Scan for the cell matching the given text and deliver its (X, Y) coordinate at center. 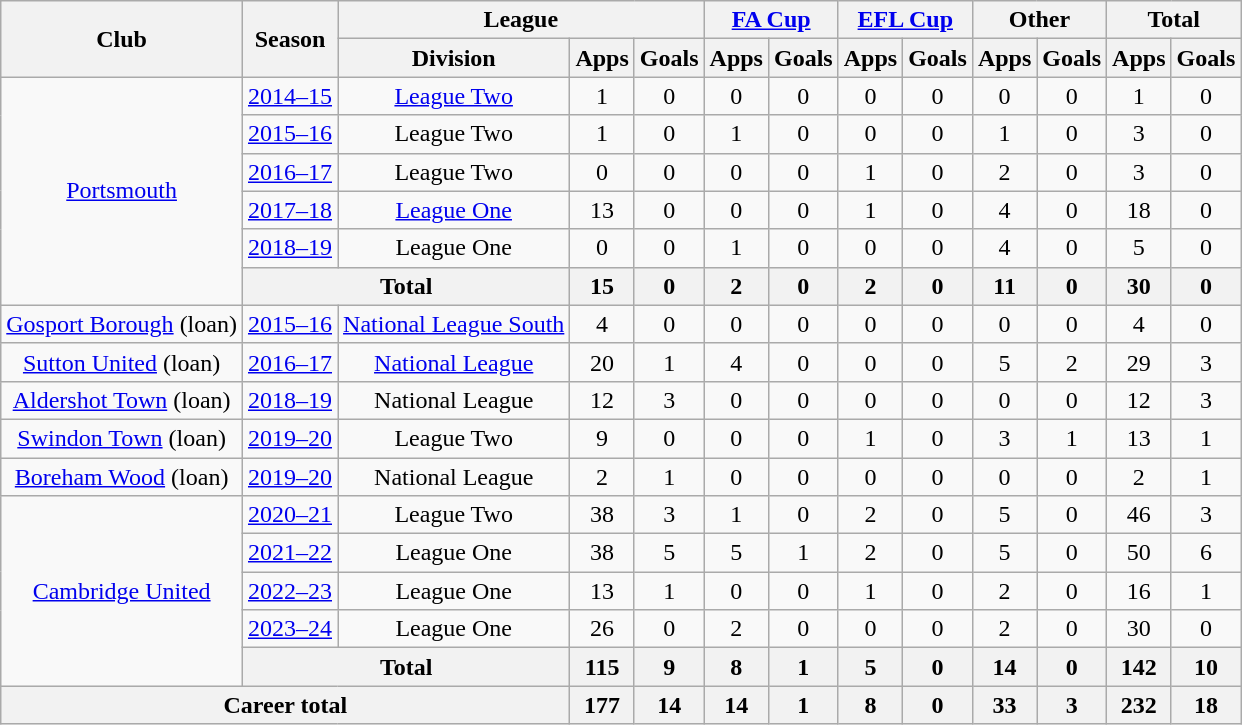
EFL Cup (905, 20)
Cambridge United (122, 591)
Portsmouth (122, 191)
177 (602, 705)
16 (1139, 591)
50 (1139, 553)
National League South (454, 324)
232 (1139, 705)
115 (602, 667)
6 (1206, 553)
11 (1004, 286)
Swindon Town (loan) (122, 438)
20 (602, 362)
Other (1039, 20)
Season (290, 39)
Aldershot Town (loan) (122, 400)
League (522, 20)
142 (1139, 667)
2014–15 (290, 96)
46 (1139, 515)
Club (122, 39)
10 (1206, 667)
26 (602, 629)
29 (1139, 362)
FA Cup (771, 20)
2023–24 (290, 629)
Gosport Borough (loan) (122, 324)
Sutton United (loan) (122, 362)
2022–23 (290, 591)
2017–18 (290, 210)
2020–21 (290, 515)
15 (602, 286)
Career total (286, 705)
Division (454, 58)
33 (1004, 705)
2021–22 (290, 553)
Boreham Wood (loan) (122, 477)
